Scan for the cell matching the given text and deliver its [X, Y] coordinate at center. 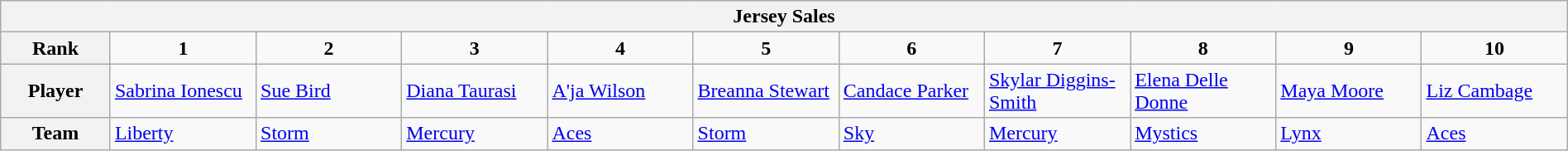
Lynx [1349, 134]
Liberty [183, 134]
A'ja Wilson [620, 91]
10 [1494, 48]
7 [1057, 48]
Maya Moore [1349, 91]
Jersey Sales [784, 17]
2 [329, 48]
Liz Cambage [1494, 91]
Sky [911, 134]
Diana Taurasi [475, 91]
Rank [56, 48]
Sue Bird [329, 91]
5 [766, 48]
Sabrina Ionescu [183, 91]
6 [911, 48]
Mystics [1203, 134]
8 [1203, 48]
3 [475, 48]
Team [56, 134]
Breanna Stewart [766, 91]
Candace Parker [911, 91]
Elena Delle Donne [1203, 91]
9 [1349, 48]
Skylar Diggins-Smith [1057, 91]
Player [56, 91]
1 [183, 48]
4 [620, 48]
